Extract the [X, Y] coordinate from the center of the cell holding the provided text.  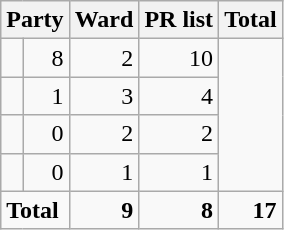
PR list [179, 20]
17 [251, 210]
Party [35, 20]
Ward [104, 20]
3 [104, 96]
10 [179, 58]
4 [179, 96]
9 [104, 210]
